Capture the cell that displays the provided text and extract its [X, Y] central coordinate. 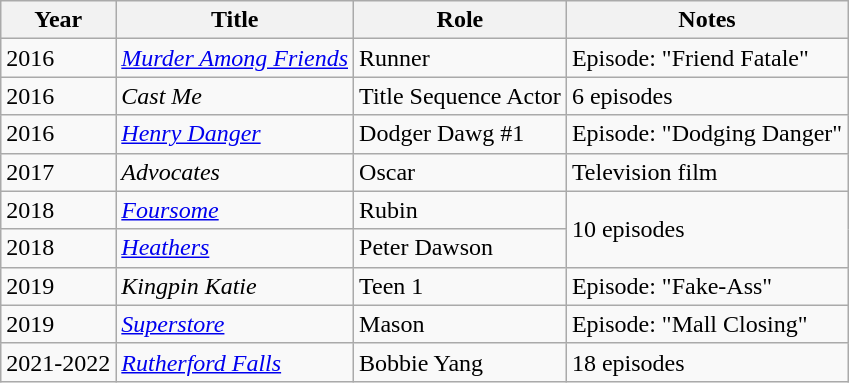
Television film [706, 172]
Rutherford Falls [235, 362]
2021-2022 [58, 362]
Title Sequence Actor [460, 96]
Teen 1 [460, 286]
Episode: "Fake-Ass" [706, 286]
Year [58, 20]
Episode: "Friend Fatale" [706, 58]
Notes [706, 20]
Role [460, 20]
Heathers [235, 248]
Murder Among Friends [235, 58]
Oscar [460, 172]
Episode: "Mall Closing" [706, 324]
Cast Me [235, 96]
Runner [460, 58]
Advocates [235, 172]
Peter Dawson [460, 248]
10 episodes [706, 229]
18 episodes [706, 362]
Rubin [460, 210]
Henry Danger [235, 134]
Foursome [235, 210]
6 episodes [706, 96]
Title [235, 20]
2017 [58, 172]
Episode: "Dodging Danger" [706, 134]
Dodger Dawg #1 [460, 134]
Mason [460, 324]
Superstore [235, 324]
Kingpin Katie [235, 286]
Bobbie Yang [460, 362]
